Return [X, Y] of the center of cell containing provided text 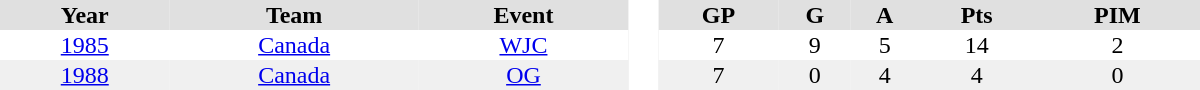
1988 [85, 75]
9 [815, 45]
PIM [1118, 15]
Event [524, 15]
14 [976, 45]
A [885, 15]
1985 [85, 45]
Pts [976, 15]
Team [294, 15]
WJC [524, 45]
OG [524, 75]
Year [85, 15]
5 [885, 45]
2 [1118, 45]
GP [718, 15]
G [815, 15]
